Pinpoint the cell where the given text exists, returning its [X, Y] midpoint coordinate. 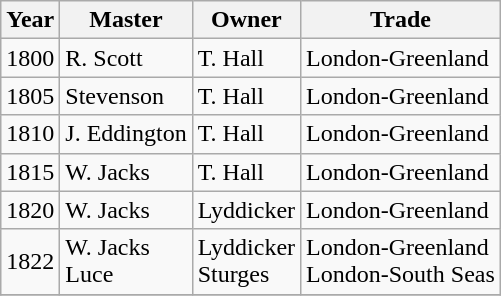
Master [126, 20]
Year [30, 20]
W. JacksLuce [126, 262]
1822 [30, 262]
R. Scott [126, 58]
J. Eddington [126, 134]
LyddickerSturges [246, 262]
1815 [30, 172]
Trade [401, 20]
1810 [30, 134]
1805 [30, 96]
1820 [30, 210]
Lyddicker [246, 210]
London-GreenlandLondon-South Seas [401, 262]
Stevenson [126, 96]
1800 [30, 58]
Owner [246, 20]
